Capture the cell that displays the provided text and extract its (x, y) central coordinate. 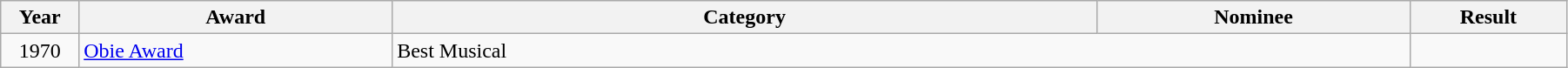
Year (40, 17)
Nominee (1254, 17)
Best Musical (901, 51)
1970 (40, 51)
Result (1488, 17)
Award (236, 17)
Obie Award (236, 51)
Category (745, 17)
